Scan for the cell matching the given text and deliver its [X, Y] coordinate at center. 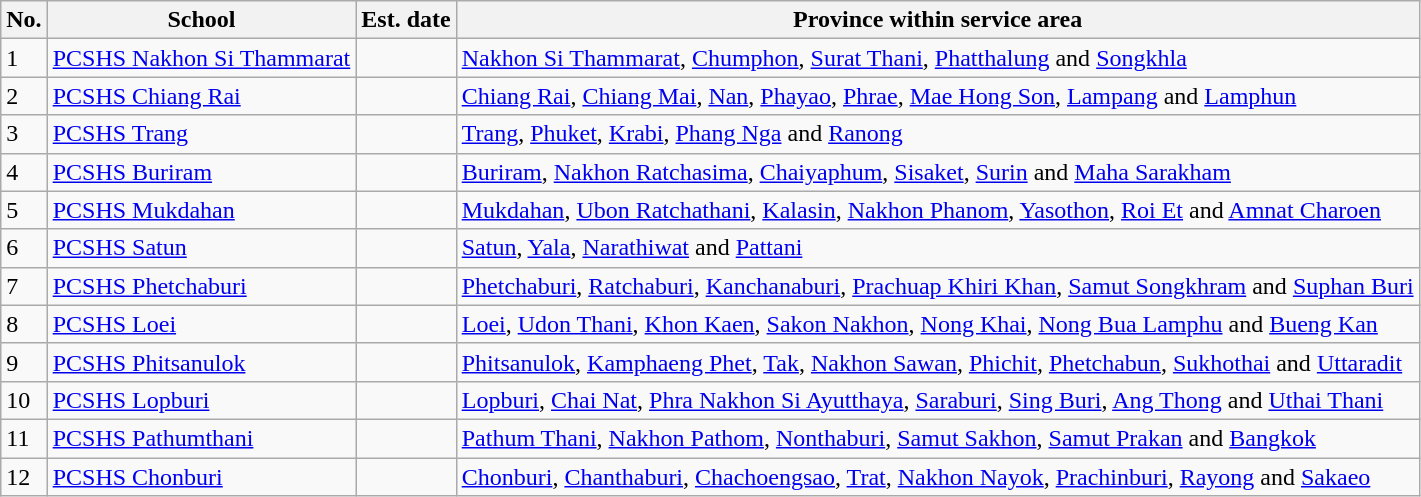
3 [24, 134]
PCSHS Satun [202, 248]
PCSHS Loei [202, 324]
Satun, Yala, Narathiwat and Pattani [938, 248]
Phetchaburi, Ratchaburi, Kanchanaburi, Prachuap Khiri Khan, Samut Songkhram and Suphan Buri [938, 286]
Province within service area [938, 20]
Chonburi, Chanthaburi, Chachoengsao, Trat, Nakhon Nayok, Prachinburi, Rayong and Sakaeo [938, 477]
PCSHS Lopburi [202, 400]
7 [24, 286]
8 [24, 324]
Lopburi, Chai Nat, Phra Nakhon Si Ayutthaya, Saraburi, Sing Buri, Ang Thong and Uthai Thani [938, 400]
PCSHS Buriram [202, 172]
Nakhon Si Thammarat, Chumphon, Surat Thani, Phatthalung and Songkhla [938, 58]
Chiang Rai, Chiang Mai, Nan, Phayao, Phrae, Mae Hong Son, Lampang and Lamphun [938, 96]
4 [24, 172]
Loei, Udon Thani, Khon Kaen, Sakon Nakhon, Nong Khai, Nong Bua Lamphu and Bueng Kan [938, 324]
PCSHS Chonburi [202, 477]
10 [24, 400]
Phitsanulok, Kamphaeng Phet, Tak, Nakhon Sawan, Phichit, Phetchabun, Sukhothai and Uttaradit [938, 362]
11 [24, 438]
1 [24, 58]
6 [24, 248]
5 [24, 210]
PCSHS Trang [202, 134]
PCSHS Nakhon Si Thammarat [202, 58]
No. [24, 20]
PCSHS Chiang Rai [202, 96]
School [202, 20]
PCSHS Phitsanulok [202, 362]
Mukdahan, Ubon Ratchathani, Kalasin, Nakhon Phanom, Yasothon, Roi Et and Amnat Charoen [938, 210]
PCSHS Mukdahan [202, 210]
PCSHS Pathumthani [202, 438]
Pathum Thani, Nakhon Pathom, Nonthaburi, Samut Sakhon, Samut Prakan and Bangkok [938, 438]
12 [24, 477]
2 [24, 96]
PCSHS Phetchaburi [202, 286]
Buriram, Nakhon Ratchasima, Chaiyaphum, Sisaket, Surin and Maha Sarakham [938, 172]
9 [24, 362]
Est. date [406, 20]
Trang, Phuket, Krabi, Phang Nga and Ranong [938, 134]
